Return the [X, Y] coordinate for the center point of the cell that contains the specified text.  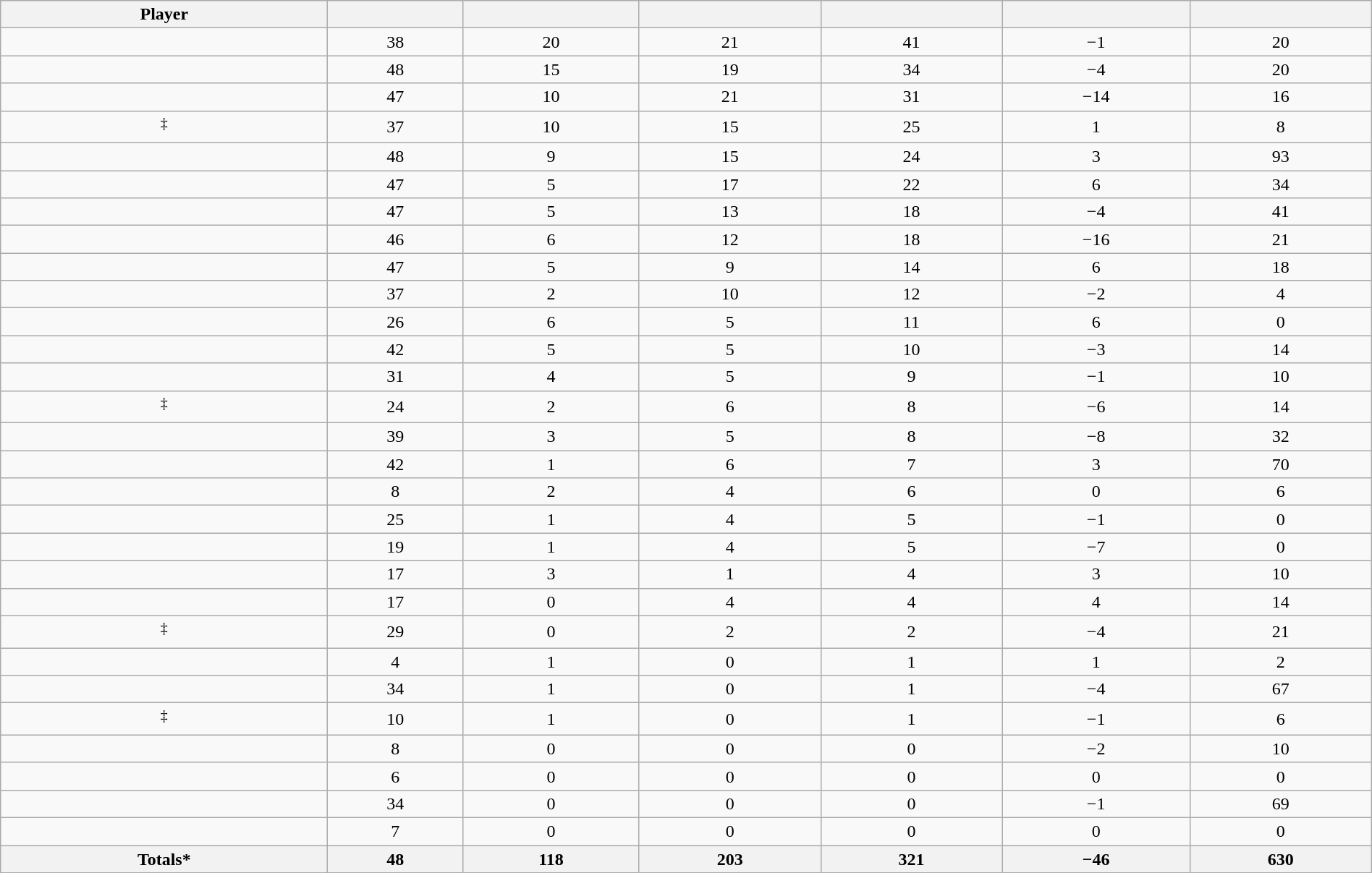
203 [729, 859]
22 [912, 184]
Totals* [164, 859]
26 [395, 322]
67 [1281, 689]
−46 [1096, 859]
Player [164, 14]
93 [1281, 157]
69 [1281, 804]
16 [1281, 97]
29 [395, 632]
−7 [1096, 547]
39 [395, 437]
38 [395, 42]
321 [912, 859]
32 [1281, 437]
630 [1281, 859]
70 [1281, 464]
118 [551, 859]
11 [912, 322]
13 [729, 212]
−16 [1096, 239]
−8 [1096, 437]
−6 [1096, 406]
−3 [1096, 349]
−14 [1096, 97]
46 [395, 239]
